Provide the (X, Y) coordinate of the cell's center where the given text is located.  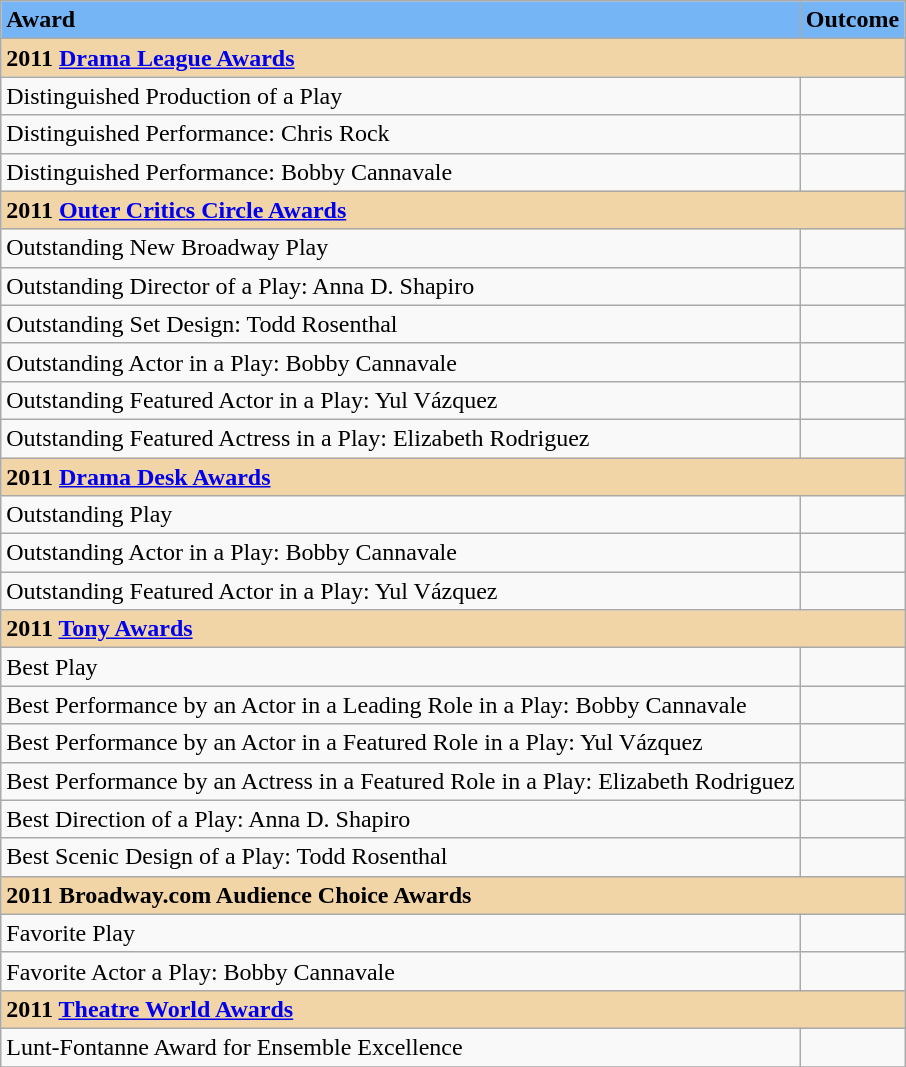
Lunt-Fontanne Award for Ensemble Excellence (401, 1047)
Best Performance by an Actor in a Leading Role in a Play: Bobby Cannavale (401, 705)
Distinguished Production of a Play (401, 96)
Best Performance by an Actor in a Featured Role in a Play: Yul Vázquez (401, 743)
Best Performance by an Actress in a Featured Role in a Play: Elizabeth Rodriguez (401, 781)
2011 Drama Desk Awards (453, 477)
2011 Outer Critics Circle Awards (453, 210)
Outstanding Featured Actress in a Play: Elizabeth Rodriguez (401, 438)
Best Direction of a Play: Anna D. Shapiro (401, 819)
Best Scenic Design of a Play: Todd Rosenthal (401, 857)
Outstanding Play (401, 515)
2011 Tony Awards (453, 629)
2011 Drama League Awards (453, 58)
Outcome (852, 20)
Distinguished Performance: Chris Rock (401, 134)
Outstanding New Broadway Play (401, 248)
2011 Theatre World Awards (453, 1009)
Favorite Actor a Play: Bobby Cannavale (401, 971)
Best Play (401, 667)
Outstanding Director of a Play: Anna D. Shapiro (401, 286)
Outstanding Set Design: Todd Rosenthal (401, 324)
2011 Broadway.com Audience Choice Awards (453, 895)
Award (401, 20)
Favorite Play (401, 933)
Distinguished Performance: Bobby Cannavale (401, 172)
